From the cell containing the given text, extract its center point as [x, y] coordinate. 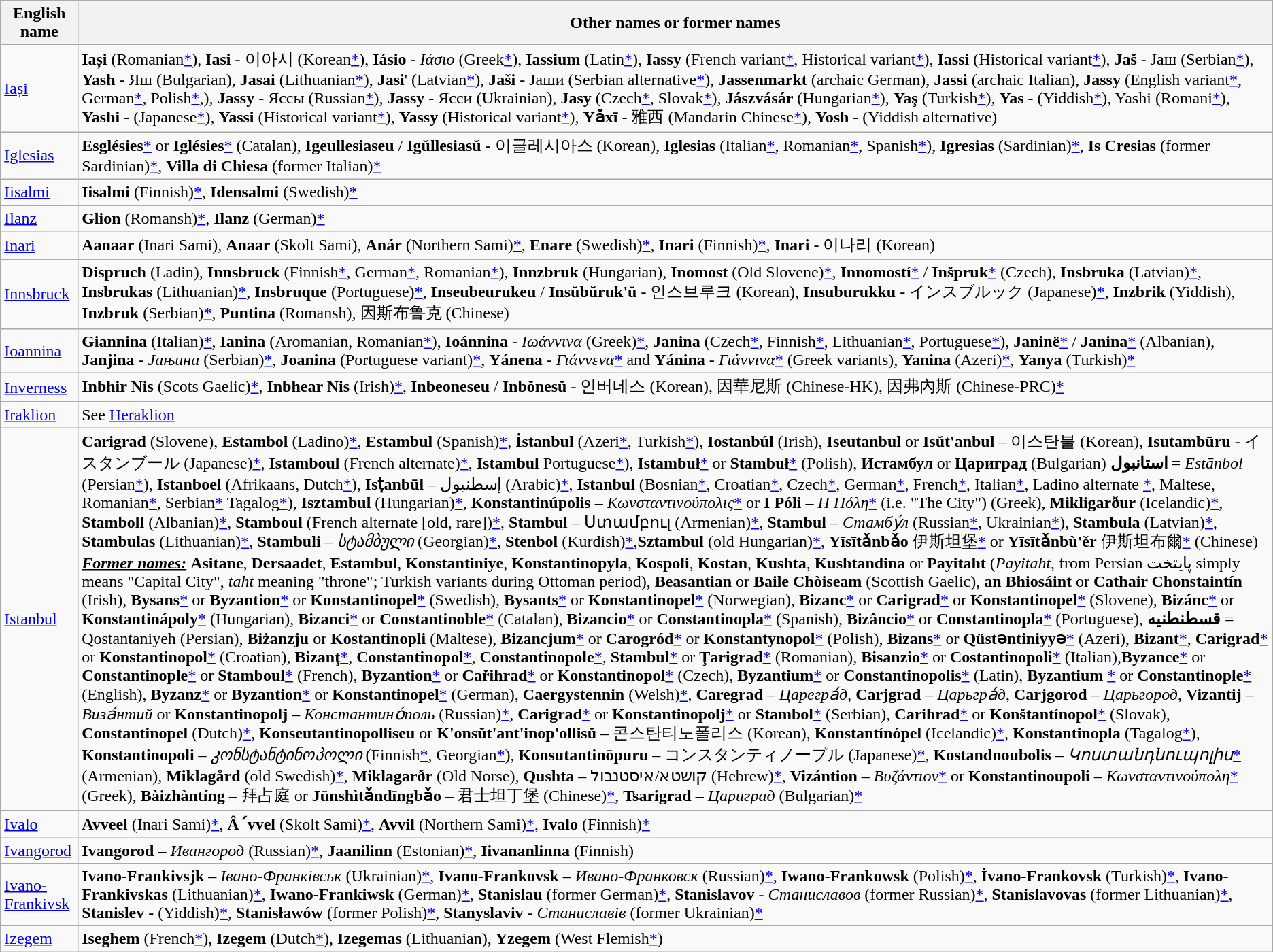
Izegem [39, 939]
Iraklion [39, 415]
Iași [39, 88]
Istanbul [39, 619]
Iisalmi (Finnish)*, Idensalmi (Swedish)* [676, 192]
Ivangorod [39, 851]
Iisalmi [39, 192]
Ilanz [39, 218]
Inbhir Nis (Scots Gaelic)*, Inbhear Nis (Irish)*, Inbeoneseu / Inbŏnesŭ - 인버네스 (Korean), 因華尼斯 (Chinese-HK), 因弗內斯 (Chinese-PRC)* [676, 388]
Iseghem (French*), Izegem (Dutch*), Izegemas (Lithuanian), Yzegem (West Flemish*) [676, 939]
Ivalo [39, 824]
Inverness [39, 388]
Ivangorod – Ивангород (Russian)*, Jaanilinn (Estonian)*, Iivananlinna (Finnish) [676, 851]
Avveel (Inari Sami)*, Âˊvvel (Skolt Sami)*, Avvil (Northern Sami)*, Ivalo (Finnish)* [676, 824]
Ioannina [39, 351]
Inari [39, 246]
See Heraklion [676, 415]
English name [39, 23]
Ivano-Frankivsk [39, 895]
Innsbruck [39, 294]
Iglesias [39, 156]
Other names or former names [676, 23]
Glion (Romansh)*, Ilanz (German)* [676, 218]
Aanaar (Inari Sami), Anaar (Skolt Sami), Anár (Northern Sami)*, Enare (Swedish)*, Inari (Finnish)*, Inari - 이나리 (Korean) [676, 246]
